Extract the (x, y) coordinate from the center of the cell holding the provided text.  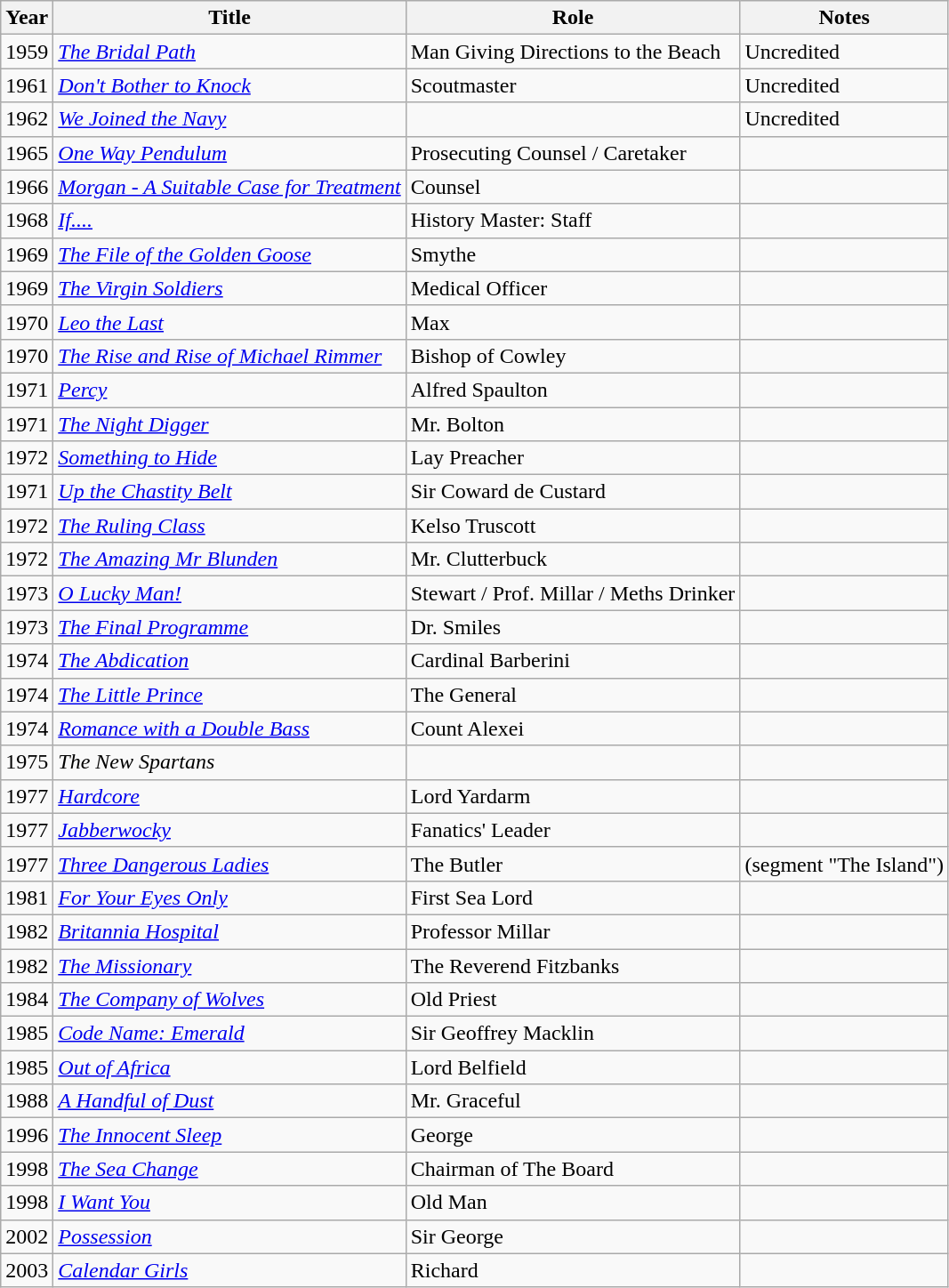
Old Man (573, 1203)
First Sea Lord (573, 898)
The Ruling Class (229, 526)
The Rise and Rise of Michael Rimmer (229, 356)
The Final Programme (229, 627)
1959 (27, 52)
History Master: Staff (573, 221)
Lay Preacher (573, 458)
Don't Bother to Knock (229, 85)
1962 (27, 119)
Calendar Girls (229, 1270)
Up the Chastity Belt (229, 492)
Leo the Last (229, 322)
Smythe (573, 254)
Percy (229, 390)
Sir Geoffrey Macklin (573, 1034)
1965 (27, 153)
Stewart / Prof. Millar / Meths Drinker (573, 593)
2003 (27, 1270)
Lord Belfield (573, 1067)
The Butler (573, 864)
Something to Hide (229, 458)
The Little Prince (229, 695)
Out of Africa (229, 1067)
Man Giving Directions to the Beach (573, 52)
Year (27, 18)
Notes (845, 18)
The Innocent Sleep (229, 1135)
Fanatics' Leader (573, 830)
The Abdication (229, 661)
The File of the Golden Goose (229, 254)
The Missionary (229, 965)
Code Name: Emerald (229, 1034)
2002 (27, 1236)
The New Spartans (229, 762)
The Virgin Soldiers (229, 288)
1984 (27, 1000)
Role (573, 18)
Morgan - A Suitable Case for Treatment (229, 187)
Medical Officer (573, 288)
1968 (27, 221)
Richard (573, 1270)
Mr. Graceful (573, 1101)
Dr. Smiles (573, 627)
Max (573, 322)
Sir Coward de Custard (573, 492)
The Sea Change (229, 1169)
Britannia Hospital (229, 931)
One Way Pendulum (229, 153)
A Handful of Dust (229, 1101)
1961 (27, 85)
If.... (229, 221)
Alfred Spaulton (573, 390)
1975 (27, 762)
O Lucky Man! (229, 593)
Title (229, 18)
Old Priest (573, 1000)
Kelso Truscott (573, 526)
Romance with a Double Bass (229, 729)
Scoutmaster (573, 85)
The Company of Wolves (229, 1000)
Counsel (573, 187)
Three Dangerous Ladies (229, 864)
The Bridal Path (229, 52)
Bishop of Cowley (573, 356)
The General (573, 695)
The Reverend Fitzbanks (573, 965)
The Night Digger (229, 424)
Professor Millar (573, 931)
Hardcore (229, 796)
Jabberwocky (229, 830)
1996 (27, 1135)
Chairman of The Board (573, 1169)
Prosecuting Counsel / Caretaker (573, 153)
We Joined the Navy (229, 119)
1981 (27, 898)
George (573, 1135)
Possession (229, 1236)
For Your Eyes Only (229, 898)
(segment "The Island") (845, 864)
Mr. Bolton (573, 424)
1988 (27, 1101)
I Want You (229, 1203)
Lord Yardarm (573, 796)
The Amazing Mr Blunden (229, 559)
1966 (27, 187)
Cardinal Barberini (573, 661)
Count Alexei (573, 729)
Mr. Clutterbuck (573, 559)
Sir George (573, 1236)
